Capture the cell that displays the provided text and extract its (X, Y) central coordinate. 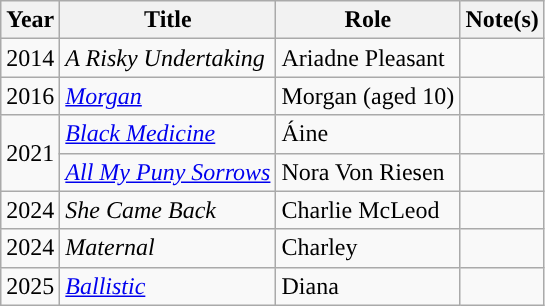
2014 (30, 58)
Note(s) (502, 20)
Morgan (168, 96)
Charlie McLeod (368, 210)
A Risky Undertaking (168, 58)
2016 (30, 96)
Year (30, 20)
All My Puny Sorrows (168, 172)
Ariadne Pleasant (368, 58)
Diana (368, 286)
Role (368, 20)
2021 (30, 153)
Maternal (168, 248)
She Came Back (168, 210)
Nora Von Riesen (368, 172)
Title (168, 20)
Charley (368, 248)
Black Medicine (168, 134)
Áine (368, 134)
Morgan (aged 10) (368, 96)
Ballistic (168, 286)
2025 (30, 286)
